Provide the [X, Y] coordinate of the cell's center where the given text is located.  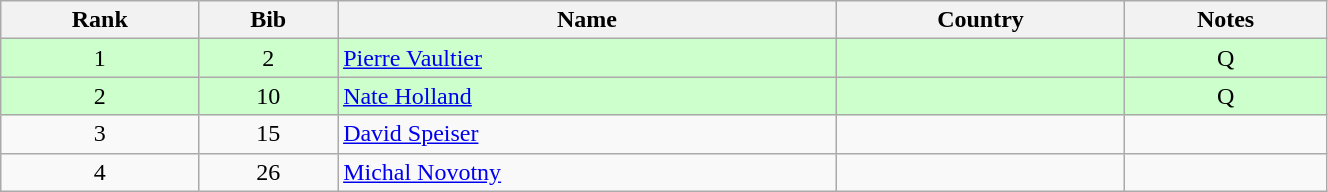
26 [268, 172]
David Speiser [588, 134]
3 [100, 134]
Pierre Vaultier [588, 58]
4 [100, 172]
Name [588, 20]
10 [268, 96]
Bib [268, 20]
Michal Novotny [588, 172]
Nate Holland [588, 96]
15 [268, 134]
Notes [1226, 20]
Rank [100, 20]
Country [980, 20]
1 [100, 58]
